Return [X, Y] of the center of cell containing provided text 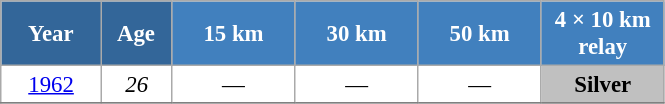
Age [136, 34]
26 [136, 85]
30 km [356, 34]
15 km [234, 34]
1962 [52, 85]
Silver [602, 85]
4 × 10 km relay [602, 34]
Year [52, 34]
50 km [480, 34]
